Return [X, Y] of the center of cell containing provided text 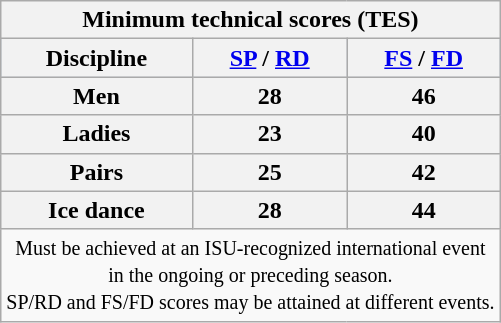
23 [270, 134]
40 [424, 134]
SP / RD [270, 58]
Pairs [96, 172]
44 [424, 210]
FS / FD [424, 58]
Ice dance [96, 210]
25 [270, 172]
Discipline [96, 58]
46 [424, 96]
Men [96, 96]
42 [424, 172]
Minimum technical scores (TES) [250, 20]
Ladies [96, 134]
